Find where the given text appears and provide that cell's center as (X, Y) coordinate. 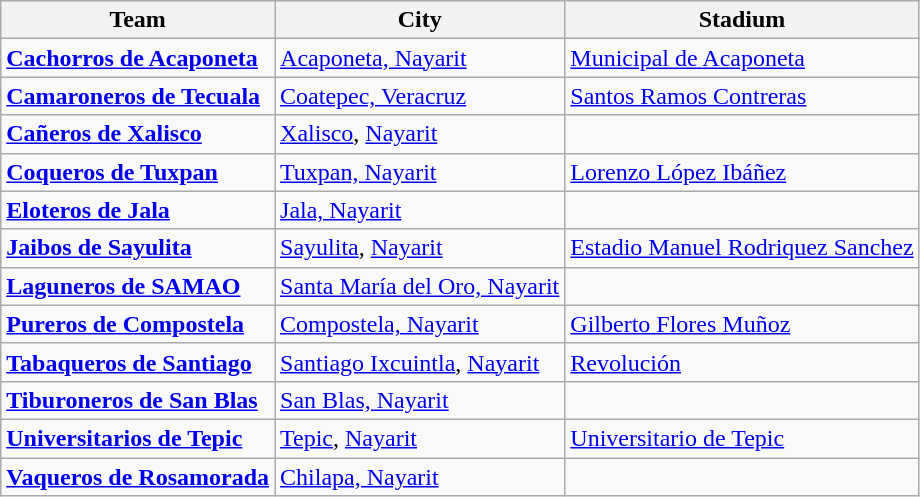
Eloteros de Jala (138, 210)
Tuxpan, Nayarit (420, 172)
Tabaqueros de Santiago (138, 362)
Coatepec, Veracruz (420, 96)
Laguneros de SAMAO (138, 286)
Santa María del Oro, Nayarit (420, 286)
Tiburoneros de San Blas (138, 400)
Acaponeta, Nayarit (420, 58)
Xalisco, Nayarit (420, 134)
Cañeros de Xalisco (138, 134)
San Blas, Nayarit (420, 400)
Team (138, 20)
Jaibos de Sayulita (138, 248)
Universitario de Tepic (742, 438)
Santiago Ixcuintla, Nayarit (420, 362)
Pureros de Compostela (138, 324)
Estadio Manuel Rodriquez Sanchez (742, 248)
Municipal de Acaponeta (742, 58)
Jala, Nayarit (420, 210)
Vaqueros de Rosamorada (138, 477)
City (420, 20)
Lorenzo López Ibáñez (742, 172)
Coqueros de Tuxpan (138, 172)
Stadium (742, 20)
Santos Ramos Contreras (742, 96)
Universitarios de Tepic (138, 438)
Camaroneros de Tecuala (138, 96)
Chilapa, Nayarit (420, 477)
Compostela, Nayarit (420, 324)
Revolución (742, 362)
Cachorros de Acaponeta (138, 58)
Gilberto Flores Muñoz (742, 324)
Tepic, Nayarit (420, 438)
Sayulita, Nayarit (420, 248)
